Capture the cell that displays the provided text and extract its (x, y) central coordinate. 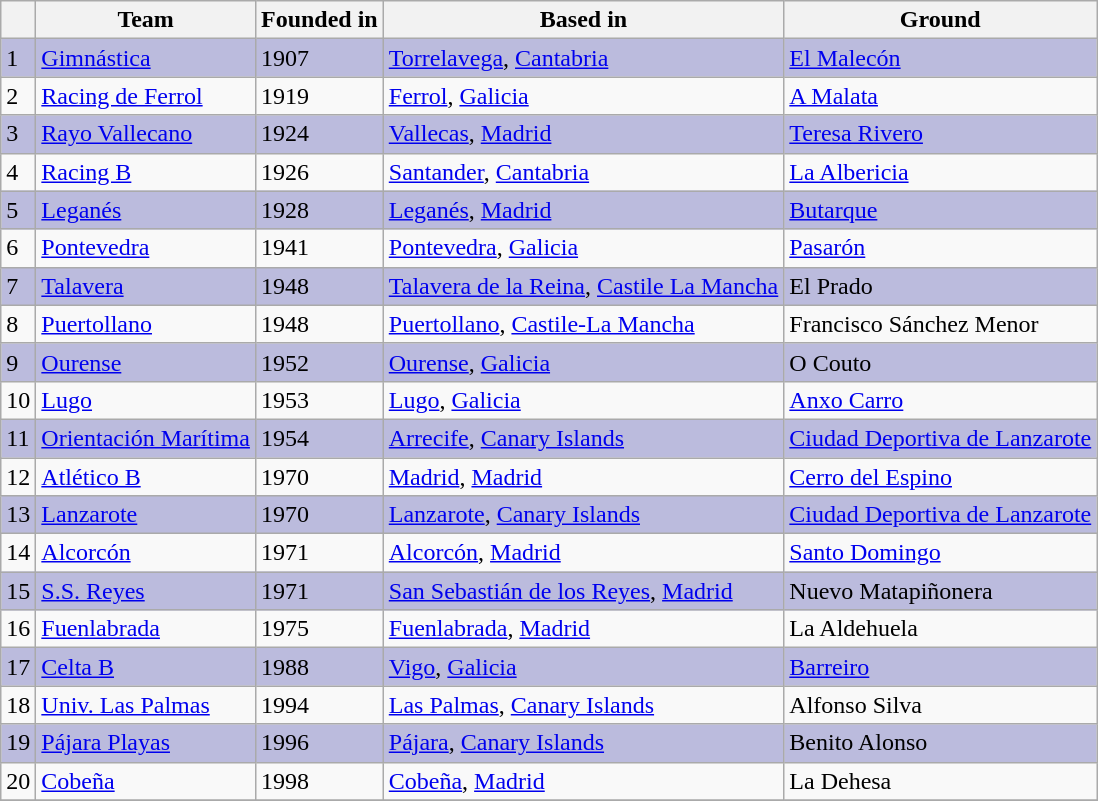
6 (18, 248)
Pájara, Canary Islands (584, 743)
8 (18, 324)
Fuenlabrada, Madrid (584, 629)
S.S. Reyes (146, 591)
1919 (319, 96)
Team (146, 20)
A Malata (940, 96)
Madrid, Madrid (584, 477)
Pájara Playas (146, 743)
Rayo Vallecano (146, 134)
Puertollano, Castile-La Mancha (584, 324)
Alcorcón (146, 553)
Ferrol, Galicia (584, 96)
12 (18, 477)
El Prado (940, 286)
Pasarón (940, 248)
Nuevo Matapiñonera (940, 591)
1 (18, 58)
Pontevedra (146, 248)
Lugo (146, 400)
Francisco Sánchez Menor (940, 324)
1924 (319, 134)
Barreiro (940, 667)
14 (18, 553)
Racing de Ferrol (146, 96)
5 (18, 210)
Cobeña, Madrid (584, 781)
El Malecón (940, 58)
Arrecife, Canary Islands (584, 438)
Alcorcón, Madrid (584, 553)
Talavera de la Reina, Castile La Mancha (584, 286)
17 (18, 667)
7 (18, 286)
Gimnástica (146, 58)
15 (18, 591)
1941 (319, 248)
19 (18, 743)
Benito Alonso (940, 743)
1996 (319, 743)
Torrelavega, Cantabria (584, 58)
1953 (319, 400)
1954 (319, 438)
1952 (319, 362)
1988 (319, 667)
Pontevedra, Galicia (584, 248)
1998 (319, 781)
4 (18, 172)
1928 (319, 210)
Univ. Las Palmas (146, 705)
Racing B (146, 172)
Orientación Marítima (146, 438)
Leganés, Madrid (584, 210)
2 (18, 96)
16 (18, 629)
Fuenlabrada (146, 629)
Cerro del Espino (940, 477)
9 (18, 362)
La Dehesa (940, 781)
Alfonso Silva (940, 705)
Celta B (146, 667)
10 (18, 400)
1975 (319, 629)
Vigo, Galicia (584, 667)
18 (18, 705)
Puertollano (146, 324)
1907 (319, 58)
Lanzarote, Canary Islands (584, 515)
Lugo, Galicia (584, 400)
1994 (319, 705)
20 (18, 781)
O Couto (940, 362)
3 (18, 134)
La Albericia (940, 172)
Vallecas, Madrid (584, 134)
Lanzarote (146, 515)
Leganés (146, 210)
1926 (319, 172)
La Aldehuela (940, 629)
13 (18, 515)
Butarque (940, 210)
Ourense (146, 362)
Based in (584, 20)
Atlético B (146, 477)
Anxo Carro (940, 400)
Cobeña (146, 781)
Teresa Rivero (940, 134)
Talavera (146, 286)
San Sebastián de los Reyes, Madrid (584, 591)
Las Palmas, Canary Islands (584, 705)
Ground (940, 20)
Ourense, Galicia (584, 362)
Founded in (319, 20)
Santo Domingo (940, 553)
Santander, Cantabria (584, 172)
11 (18, 438)
